Provide the [x, y] coordinate of the cell's center where the given text is located.  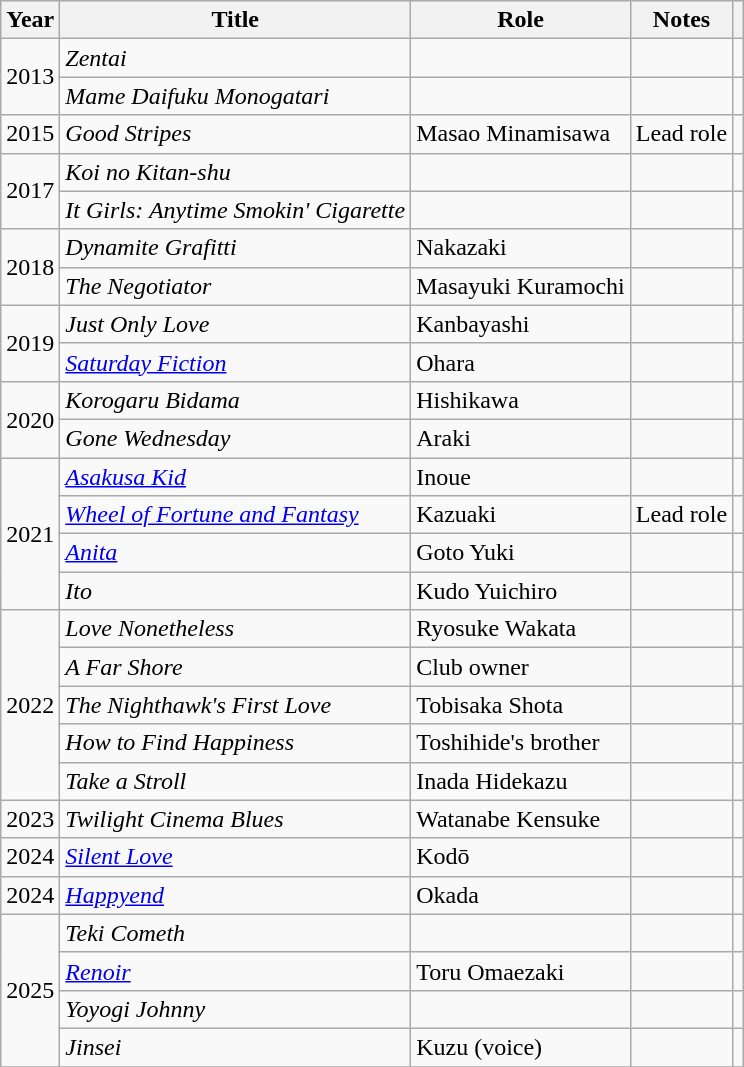
Araki [521, 438]
Ito [236, 591]
Kuzu (voice) [521, 1047]
2019 [30, 343]
Take a Stroll [236, 781]
Hishikawa [521, 400]
Kanbayashi [521, 324]
Role [521, 20]
Toru Omaezaki [521, 971]
Watanabe Kensuke [521, 819]
It Girls: Anytime Smokin' Cigarette [236, 210]
How to Find Happiness [236, 743]
Twilight Cinema Blues [236, 819]
Silent Love [236, 857]
Gone Wednesday [236, 438]
Kodō [521, 857]
Tobisaka Shota [521, 705]
Yoyogi Johnny [236, 1009]
Notes [681, 20]
Masao Minamisawa [521, 134]
2020 [30, 419]
Ryosuke Wakata [521, 629]
2021 [30, 534]
Inada Hidekazu [521, 781]
2013 [30, 77]
Happyend [236, 895]
Inoue [521, 477]
Koi no Kitan-shu [236, 172]
Wheel of Fortune and Fantasy [236, 515]
Dynamite Grafitti [236, 248]
Teki Cometh [236, 933]
Anita [236, 553]
Club owner [521, 667]
Ohara [521, 362]
Kudo Yuichiro [521, 591]
Just Only Love [236, 324]
Masayuki Kuramochi [521, 286]
Renoir [236, 971]
Okada [521, 895]
Title [236, 20]
The Negotiator [236, 286]
Toshihide's brother [521, 743]
Korogaru Bidama [236, 400]
A Far Shore [236, 667]
Kazuaki [521, 515]
The Nighthawk's First Love [236, 705]
2022 [30, 705]
Jinsei [236, 1047]
Year [30, 20]
2025 [30, 990]
Mame Daifuku Monogatari [236, 96]
Asakusa Kid [236, 477]
2018 [30, 267]
Goto Yuki [521, 553]
2023 [30, 819]
Nakazaki [521, 248]
2017 [30, 191]
Love Nonetheless [236, 629]
Saturday Fiction [236, 362]
Good Stripes [236, 134]
2015 [30, 134]
Zentai [236, 58]
